Determine the [X, Y] coordinate at the center of the cell enclosing the given text.  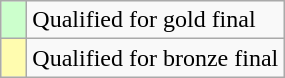
Qualified for gold final [156, 20]
Qualified for bronze final [156, 58]
